Output the (X, Y) coordinate of the center of the cell containing the given text.  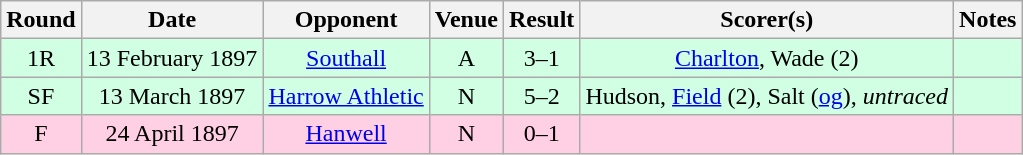
Scorer(s) (767, 20)
Opponent (346, 20)
Result (541, 20)
F (41, 134)
A (466, 58)
Harrow Athletic (346, 96)
Venue (466, 20)
5–2 (541, 96)
13 March 1897 (172, 96)
Round (41, 20)
0–1 (541, 134)
13 February 1897 (172, 58)
SF (41, 96)
Date (172, 20)
Hanwell (346, 134)
Southall (346, 58)
Charlton, Wade (2) (767, 58)
24 April 1897 (172, 134)
1R (41, 58)
Hudson, Field (2), Salt (og), untraced (767, 96)
Notes (988, 20)
3–1 (541, 58)
